Locate the cell with the specified text and output its [x, y] center coordinate. 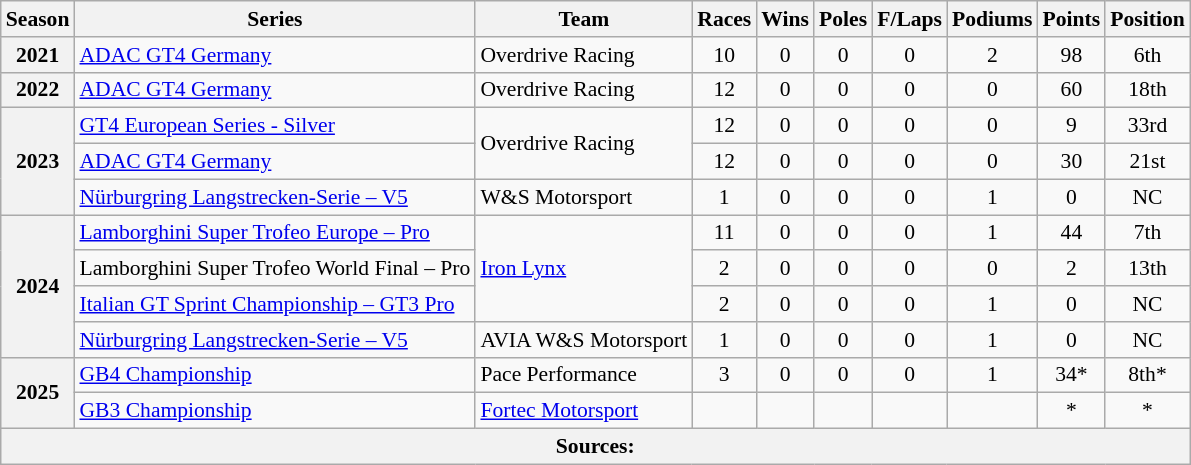
Podiums [992, 19]
Wins [785, 19]
GB3 Championship [274, 411]
30 [1072, 162]
F/Laps [910, 19]
2024 [38, 286]
34* [1072, 375]
44 [1072, 233]
3 [724, 375]
2022 [38, 90]
2023 [38, 162]
60 [1072, 90]
11 [724, 233]
Poles [843, 19]
Team [584, 19]
Sources: [596, 447]
9 [1072, 126]
21st [1147, 162]
AVIA W&S Motorsport [584, 340]
Position [1147, 19]
Series [274, 19]
7th [1147, 233]
Races [724, 19]
6th [1147, 55]
13th [1147, 269]
33rd [1147, 126]
Points [1072, 19]
Pace Performance [584, 375]
Fortec Motorsport [584, 411]
18th [1147, 90]
Iron Lynx [584, 268]
2025 [38, 392]
Lamborghini Super Trofeo World Final – Pro [274, 269]
Season [38, 19]
Lamborghini Super Trofeo Europe – Pro [274, 233]
GT4 European Series - Silver [274, 126]
10 [724, 55]
GB4 Championship [274, 375]
98 [1072, 55]
Italian GT Sprint Championship – GT3 Pro [274, 304]
W&S Motorsport [584, 197]
2021 [38, 55]
8th* [1147, 375]
